From the cell containing the given text, extract its center point as (x, y) coordinate. 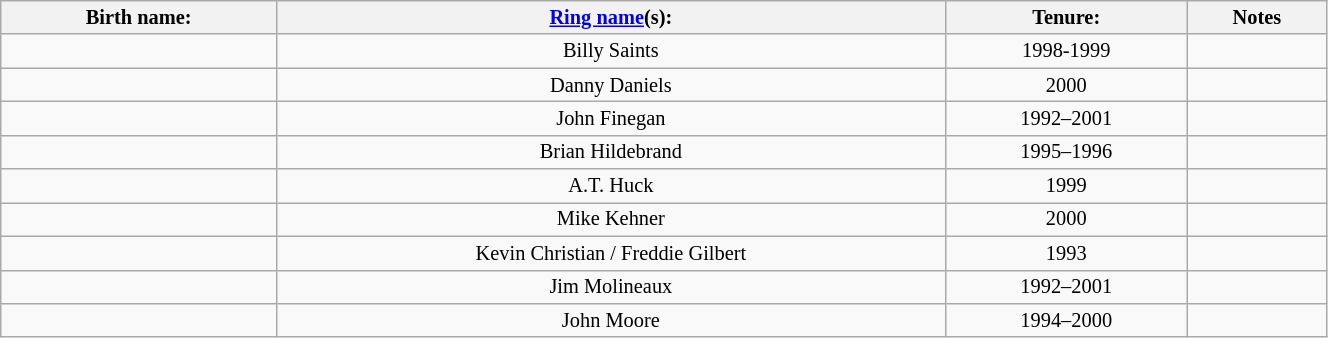
John Moore (610, 320)
Mike Kehner (610, 219)
1993 (1066, 253)
Danny Daniels (610, 85)
Jim Molineaux (610, 287)
Ring name(s): (610, 17)
Kevin Christian / Freddie Gilbert (610, 253)
Birth name: (139, 17)
1995–1996 (1066, 152)
1999 (1066, 186)
A.T. Huck (610, 186)
Billy Saints (610, 51)
Notes (1256, 17)
1994–2000 (1066, 320)
Brian Hildebrand (610, 152)
John Finegan (610, 118)
1998-1999 (1066, 51)
Tenure: (1066, 17)
